Search for the cell housing the specified text and yield its (X, Y) center coordinate. 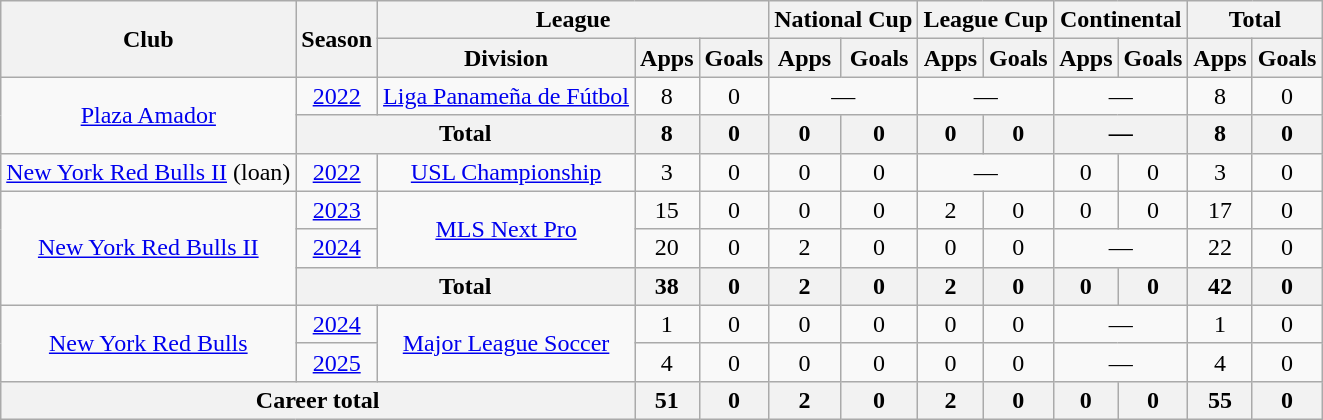
New York Red Bulls II (loan) (148, 172)
Plaza Amador (148, 115)
League (574, 20)
League Cup (986, 20)
38 (667, 286)
MLS Next Pro (506, 229)
15 (667, 210)
2023 (337, 210)
New York Red Bulls II (148, 248)
Continental (1121, 20)
51 (667, 400)
Division (506, 58)
2025 (337, 362)
Career total (318, 400)
USL Championship (506, 172)
42 (1220, 286)
17 (1220, 210)
National Cup (844, 20)
22 (1220, 248)
55 (1220, 400)
Season (337, 39)
New York Red Bulls (148, 343)
20 (667, 248)
Club (148, 39)
Liga Panameña de Fútbol (506, 96)
Major League Soccer (506, 343)
